Extract the (x, y) coordinate from the center of the cell holding the provided text.  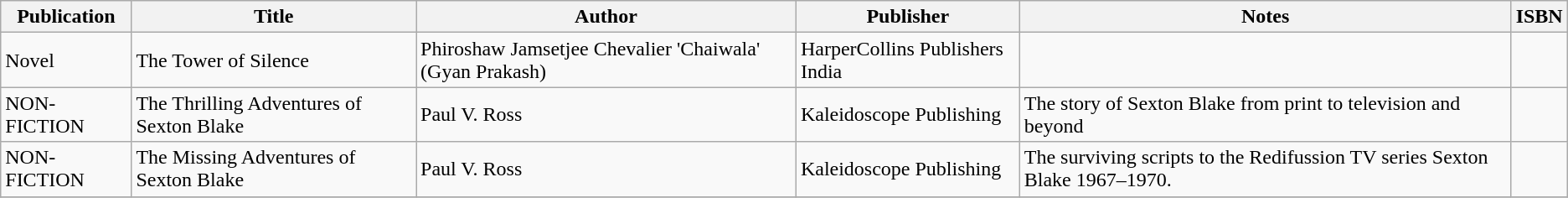
ISBN (1540, 17)
Title (274, 17)
Novel (66, 60)
The Missing Adventures of Sexton Blake (274, 169)
Notes (1265, 17)
The story of Sexton Blake from print to television and beyond (1265, 114)
Phiroshaw Jamsetjee Chevalier 'Chaiwala' (Gyan Prakash) (606, 60)
Author (606, 17)
The Tower of Silence (274, 60)
HarperCollins Publishers India (908, 60)
The Thrilling Adventures of Sexton Blake (274, 114)
Publication (66, 17)
The surviving scripts to the Redifussion TV series Sexton Blake 1967–1970. (1265, 169)
Publisher (908, 17)
